For the text-containing cell, return its midpoint in (x, y) coordinate format. 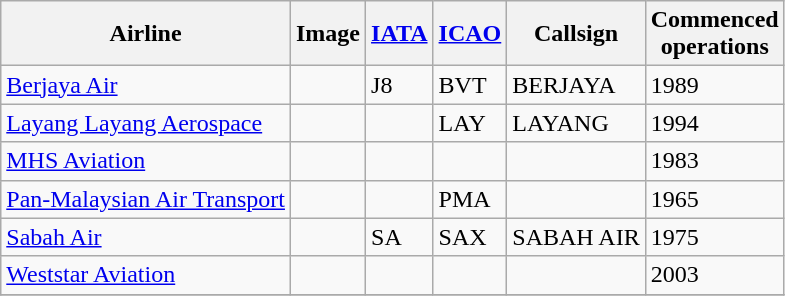
SA (400, 237)
Airline (146, 34)
BVT (470, 85)
Pan-Malaysian Air Transport (146, 199)
Layang Layang Aerospace (146, 123)
1983 (714, 161)
SAX (470, 237)
2003 (714, 275)
SABAH AIR (576, 237)
ICAO (470, 34)
LAYANG (576, 123)
Weststar Aviation (146, 275)
Commencedoperations (714, 34)
Image (328, 34)
Sabah Air (146, 237)
BERJAYA (576, 85)
MHS Aviation (146, 161)
1989 (714, 85)
1994 (714, 123)
Berjaya Air (146, 85)
1975 (714, 237)
1965 (714, 199)
IATA (400, 34)
PMA (470, 199)
Callsign (576, 34)
J8 (400, 85)
LAY (470, 123)
